Scan for the cell matching the given text and deliver its [x, y] coordinate at center. 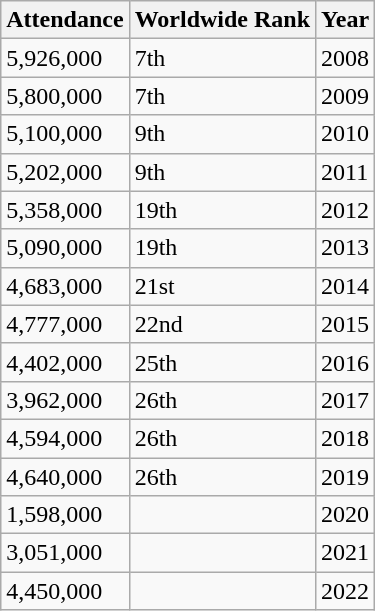
2018 [346, 438]
25th [222, 362]
2010 [346, 134]
2017 [346, 400]
5,090,000 [65, 248]
4,594,000 [65, 438]
2011 [346, 172]
21st [222, 286]
4,450,000 [65, 591]
2022 [346, 591]
1,598,000 [65, 515]
4,640,000 [65, 477]
2014 [346, 286]
Worldwide Rank [222, 20]
2016 [346, 362]
2019 [346, 477]
3,962,000 [65, 400]
2008 [346, 58]
3,051,000 [65, 553]
Year [346, 20]
5,926,000 [65, 58]
5,358,000 [65, 210]
2013 [346, 248]
2020 [346, 515]
2012 [346, 210]
4,683,000 [65, 286]
5,800,000 [65, 96]
Attendance [65, 20]
2009 [346, 96]
22nd [222, 324]
5,202,000 [65, 172]
5,100,000 [65, 134]
4,402,000 [65, 362]
2015 [346, 324]
2021 [346, 553]
4,777,000 [65, 324]
